Extract the [x, y] coordinate from the center of the cell holding the provided text.  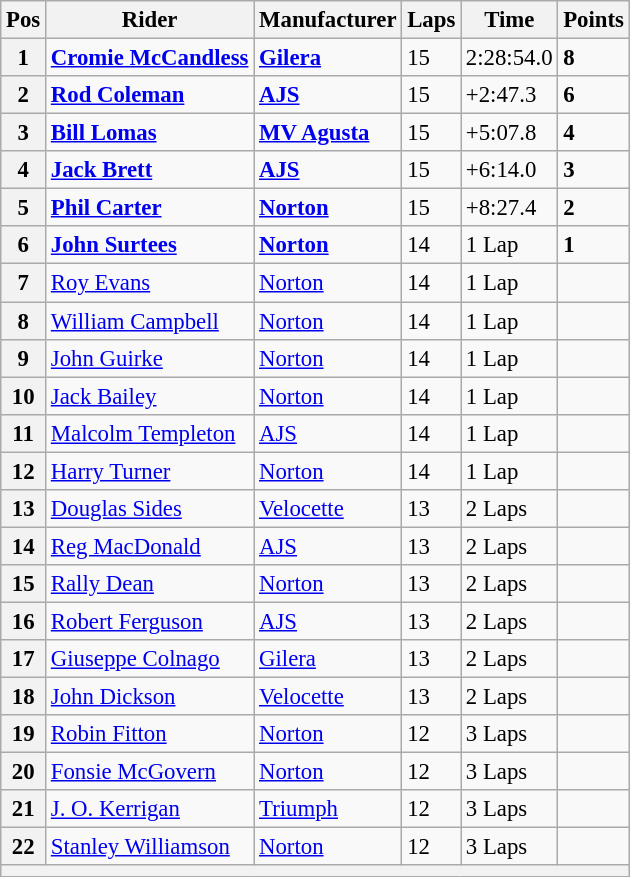
Douglas Sides [150, 509]
Malcolm Templeton [150, 433]
+5:07.8 [510, 133]
John Dickson [150, 697]
Jack Brett [150, 170]
John Surtees [150, 245]
Pos [24, 20]
10 [24, 396]
Jack Bailey [150, 396]
+8:27.4 [510, 208]
Rally Dean [150, 584]
Rider [150, 20]
Phil Carter [150, 208]
Cromie McCandless [150, 58]
+6:14.0 [510, 170]
5 [24, 208]
Triumph [328, 809]
Laps [432, 20]
9 [24, 358]
Rod Coleman [150, 95]
19 [24, 734]
MV Agusta [328, 133]
20 [24, 772]
J. O. Kerrigan [150, 809]
Fonsie McGovern [150, 772]
17 [24, 659]
2:28:54.0 [510, 58]
Giuseppe Colnago [150, 659]
Manufacturer [328, 20]
22 [24, 847]
16 [24, 621]
+2:47.3 [510, 95]
21 [24, 809]
Reg MacDonald [150, 546]
Roy Evans [150, 283]
Points [594, 20]
Robert Ferguson [150, 621]
Bill Lomas [150, 133]
William Campbell [150, 321]
18 [24, 697]
Robin Fitton [150, 734]
11 [24, 433]
John Guirke [150, 358]
Stanley Williamson [150, 847]
7 [24, 283]
Time [510, 20]
Harry Turner [150, 471]
